Output the (X, Y) coordinate of the center of the cell containing the given text.  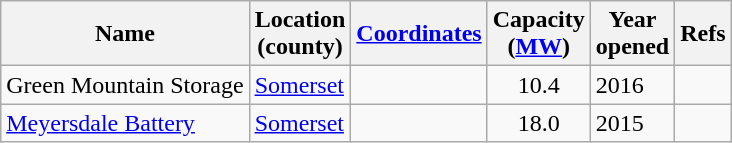
Location(county) (300, 34)
Coordinates (419, 34)
Capacity(MW) (538, 34)
2016 (632, 85)
18.0 (538, 123)
Green Mountain Storage (125, 85)
Meyersdale Battery (125, 123)
Refs (703, 34)
Yearopened (632, 34)
2015 (632, 123)
Name (125, 34)
10.4 (538, 85)
